Determine the [X, Y] coordinate at the center of the cell enclosing the given text.  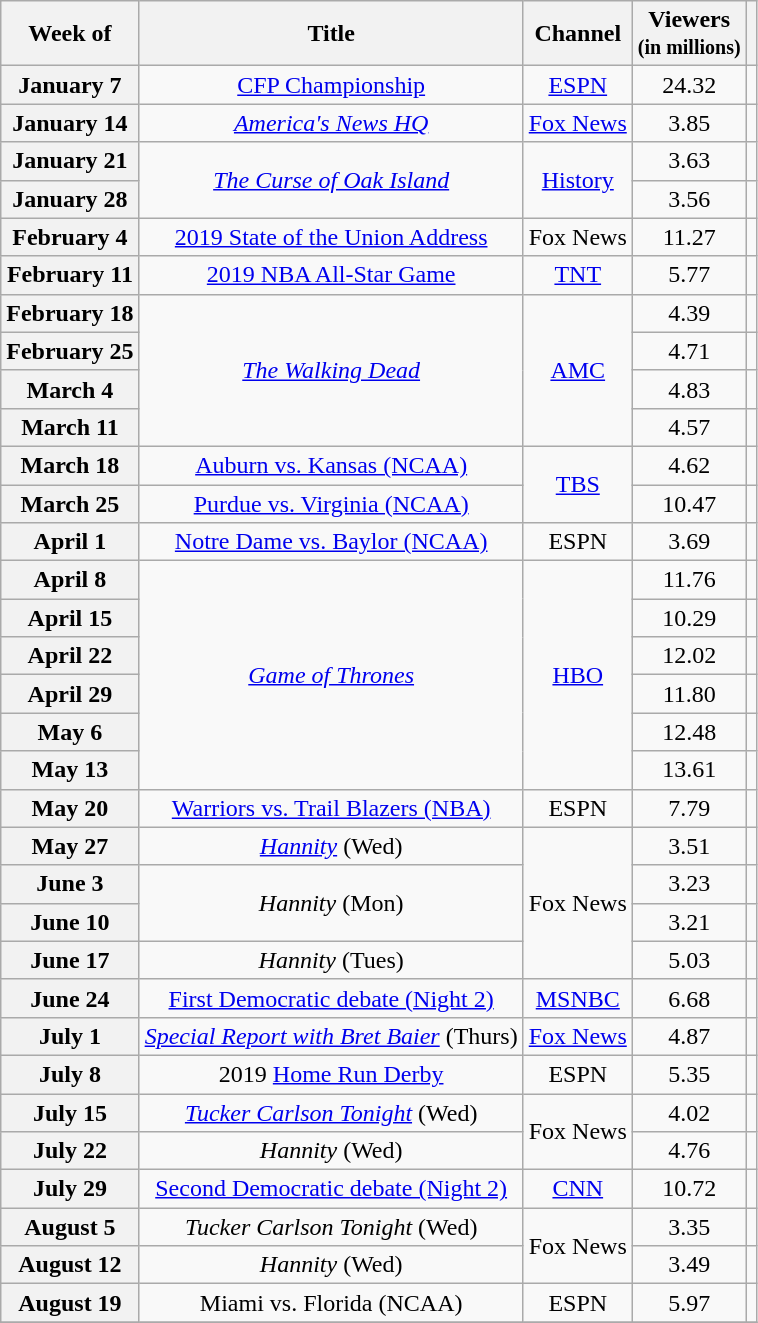
4.76 [689, 1151]
12.02 [689, 656]
Miami vs. Florida (NCAA) [331, 1303]
6.68 [689, 998]
Auburn vs. Kansas (NCAA) [331, 465]
April 15 [70, 618]
5.97 [689, 1303]
July 22 [70, 1151]
Hannity (Tues) [331, 960]
July 1 [70, 1036]
11.27 [689, 237]
January 14 [70, 123]
7.79 [689, 808]
January 21 [70, 161]
History [578, 180]
April 8 [70, 580]
4.71 [689, 351]
February 18 [70, 313]
July 8 [70, 1074]
Warriors vs. Trail Blazers (NBA) [331, 808]
February 4 [70, 237]
12.48 [689, 732]
August 19 [70, 1303]
June 10 [70, 922]
24.32 [689, 85]
4.62 [689, 465]
5.77 [689, 275]
America's News HQ [331, 123]
Second Democratic debate (Night 2) [331, 1189]
5.35 [689, 1074]
August 5 [70, 1227]
Notre Dame vs. Baylor (NCAA) [331, 542]
CNN [578, 1189]
January 28 [70, 199]
April 1 [70, 542]
3.56 [689, 199]
Hannity (Mon) [331, 903]
2019 State of the Union Address [331, 237]
3.49 [689, 1265]
July 15 [70, 1113]
4.39 [689, 313]
June 17 [70, 960]
4.83 [689, 389]
Week of [70, 34]
3.35 [689, 1227]
4.02 [689, 1113]
March 4 [70, 389]
The Walking Dead [331, 370]
3.23 [689, 884]
2019 NBA All-Star Game [331, 275]
June 3 [70, 884]
March 11 [70, 427]
3.21 [689, 922]
3.85 [689, 123]
Viewers(in millions) [689, 34]
June 24 [70, 998]
March 18 [70, 465]
January 7 [70, 85]
April 29 [70, 694]
July 29 [70, 1189]
AMC [578, 370]
4.57 [689, 427]
10.29 [689, 618]
4.87 [689, 1036]
CFP Championship [331, 85]
3.69 [689, 542]
Special Report with Bret Baier (Thurs) [331, 1036]
May 20 [70, 808]
13.61 [689, 770]
May 27 [70, 846]
10.47 [689, 503]
TBS [578, 484]
TNT [578, 275]
Channel [578, 34]
11.80 [689, 694]
2019 Home Run Derby [331, 1074]
11.76 [689, 580]
April 22 [70, 656]
May 6 [70, 732]
Game of Thrones [331, 675]
August 12 [70, 1265]
HBO [578, 675]
3.51 [689, 846]
February 11 [70, 275]
10.72 [689, 1189]
Title [331, 34]
March 25 [70, 503]
3.63 [689, 161]
Purdue vs. Virginia (NCAA) [331, 503]
First Democratic debate (Night 2) [331, 998]
The Curse of Oak Island [331, 180]
MSNBC [578, 998]
5.03 [689, 960]
May 13 [70, 770]
February 25 [70, 351]
